Find where the given text appears and provide that cell's center as (X, Y) coordinate. 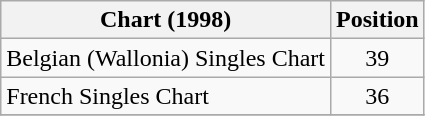
French Singles Chart (166, 96)
39 (377, 58)
Position (377, 20)
Belgian (Wallonia) Singles Chart (166, 58)
36 (377, 96)
Chart (1998) (166, 20)
